Detect which cell encompasses the target text, then output its (x, y) center coordinate. 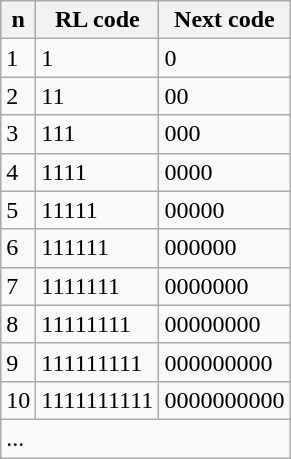
111111111 (98, 362)
11111 (98, 210)
1111111 (98, 286)
00000000 (224, 324)
0000000 (224, 286)
0000000000 (224, 400)
Next code (224, 20)
00000 (224, 210)
0 (224, 58)
111 (98, 134)
8 (18, 324)
7 (18, 286)
n (18, 20)
00 (224, 96)
111111 (98, 248)
3 (18, 134)
0000 (224, 172)
2 (18, 96)
5 (18, 210)
10 (18, 400)
1111111111 (98, 400)
6 (18, 248)
11 (98, 96)
000000000 (224, 362)
000 (224, 134)
000000 (224, 248)
11111111 (98, 324)
... (146, 438)
RL code (98, 20)
1111 (98, 172)
4 (18, 172)
9 (18, 362)
